Pinpoint the cell where the given text exists, returning its (x, y) midpoint coordinate. 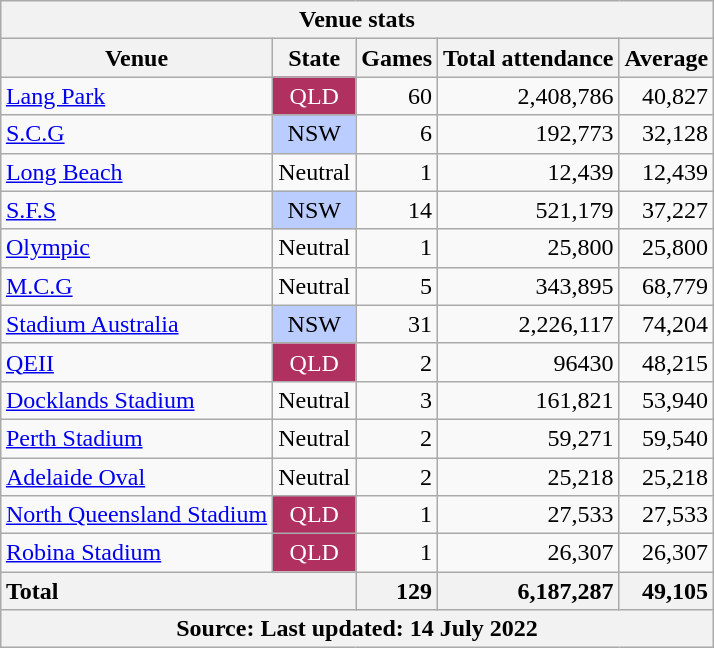
Lang Park (136, 96)
Games (397, 58)
192,773 (529, 134)
S.C.G (136, 134)
6,187,287 (529, 591)
Venue (136, 58)
North Queensland Stadium (136, 515)
53,940 (666, 400)
S.F.S (136, 210)
59,271 (529, 438)
521,179 (529, 210)
Source: Last updated: 14 July 2022 (356, 629)
32,128 (666, 134)
M.C.G (136, 286)
343,895 (529, 286)
68,779 (666, 286)
74,204 (666, 324)
Stadium Australia (136, 324)
Long Beach (136, 172)
Adelaide Oval (136, 477)
Robina Stadium (136, 553)
3 (397, 400)
31 (397, 324)
5 (397, 286)
Docklands Stadium (136, 400)
49,105 (666, 591)
37,227 (666, 210)
161,821 (529, 400)
40,827 (666, 96)
Perth Stadium (136, 438)
Total (178, 591)
2,226,117 (529, 324)
Olympic (136, 248)
48,215 (666, 362)
59,540 (666, 438)
14 (397, 210)
96430 (529, 362)
QEII (136, 362)
129 (397, 591)
60 (397, 96)
Venue stats (356, 20)
2,408,786 (529, 96)
Total attendance (529, 58)
State (314, 58)
Average (666, 58)
6 (397, 134)
